Detect which cell encompasses the target text, then output its (X, Y) center coordinate. 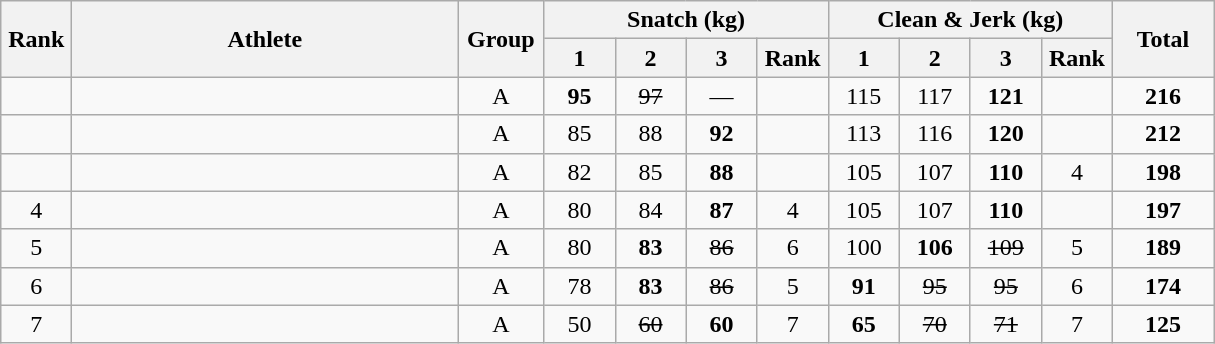
84 (650, 210)
71 (1006, 324)
117 (934, 96)
116 (934, 134)
Clean & Jerk (kg) (970, 20)
121 (1006, 96)
115 (864, 96)
82 (580, 172)
87 (722, 210)
91 (864, 286)
Total (1162, 39)
92 (722, 134)
216 (1162, 96)
120 (1006, 134)
125 (1162, 324)
106 (934, 248)
78 (580, 286)
97 (650, 96)
100 (864, 248)
189 (1162, 248)
212 (1162, 134)
197 (1162, 210)
109 (1006, 248)
174 (1162, 286)
70 (934, 324)
198 (1162, 172)
Athlete (265, 39)
113 (864, 134)
65 (864, 324)
— (722, 96)
Snatch (kg) (686, 20)
Group (501, 39)
50 (580, 324)
